Search for the cell housing the specified text and yield its [X, Y] center coordinate. 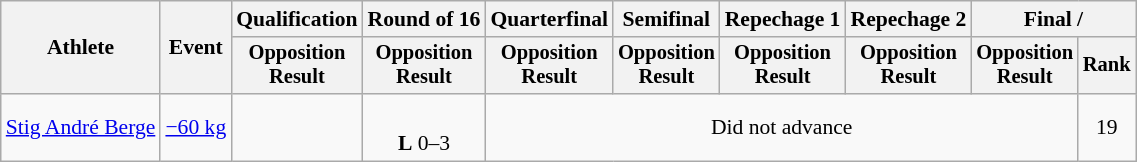
L 0–3 [424, 128]
Athlete [81, 48]
Stig André Berge [81, 128]
Event [196, 48]
Rank [1107, 66]
Round of 16 [424, 19]
Qualification [296, 19]
−60 kg [196, 128]
Semifinal [666, 19]
19 [1107, 128]
Repechage 2 [908, 19]
Repechage 1 [783, 19]
Final / [1053, 19]
Quarterfinal [549, 19]
Did not advance [781, 128]
